Return (x, y) of the center of cell containing provided text 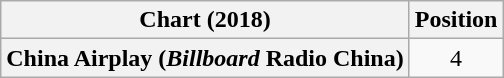
4 (456, 58)
China Airplay (Billboard Radio China) (205, 58)
Position (456, 20)
Chart (2018) (205, 20)
